Detect which cell encompasses the target text, then output its (x, y) center coordinate. 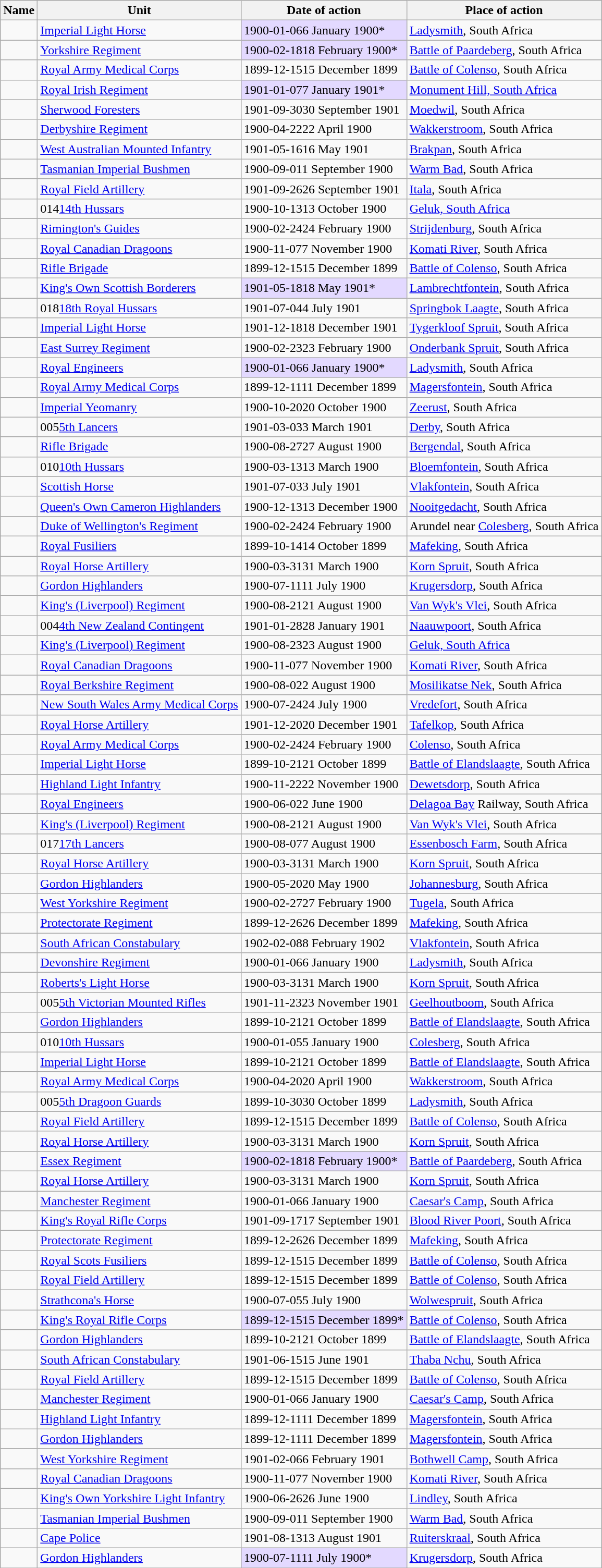
West Australian Mounted Infantry (140, 149)
1901-11-2323 November 1901 (324, 1002)
1900-11-2222 November 1900 (324, 784)
Arundel near Colesberg, South Africa (504, 526)
New South Wales Army Medical Corps (140, 705)
Devonshire Regiment (140, 963)
Ruiterskraal, South Africa (504, 1538)
1900-06-2626 June 1900 (324, 1498)
Imperial Yeomanry (140, 407)
Royal Fusiliers (140, 546)
1901-07-033 July 1901 (324, 486)
Zeerust, South Africa (504, 407)
Geelhoutboom, South Africa (504, 1002)
Royal Berkshire Regiment (140, 685)
1900-08-077 August 1900 (324, 843)
Unit (140, 10)
Brakpan, South Africa (504, 149)
Vredefort, South Africa (504, 705)
Monument Hill, South Africa (504, 90)
Royal Irish Regiment (140, 90)
1901-01-077 January 1901* (324, 90)
Naauwpoort, South Africa (504, 626)
1899-10-1414 October 1899 (324, 546)
East Surrey Regiment (140, 348)
1900-07-2424 July 1900 (324, 705)
Cape Police (140, 1538)
1901-03-033 March 1901 (324, 427)
0044th New Zealand Contingent (140, 626)
Moedwil, South Africa (504, 109)
Bloemfontein, South Africa (504, 467)
1900-08-2727 August 1900 (324, 447)
Essex Regiment (140, 1161)
1900-08-022 August 1900 (324, 685)
Lambrechtfontein, South Africa (504, 288)
Wolwespruit, South Africa (504, 1300)
1901-06-1515 June 1901 (324, 1359)
Place of action (504, 10)
Onderbank Spruit, South Africa (504, 348)
1901-05-1818 May 1901* (324, 288)
Strijdenburg, South Africa (504, 228)
1901-02-066 February 1901 (324, 1459)
Duke of Wellington's Regiment (140, 526)
1901-01-2828 January 1901 (324, 626)
1901-12-2020 December 1901 (324, 725)
1900-04-2020 April 1900 (324, 1082)
Derbyshire Regiment (140, 129)
Tafelkop, South Africa (504, 725)
1900-08-2323 August 1900 (324, 645)
1900-01-055 January 1900 (324, 1042)
1900-07-1111 July 1900 (324, 586)
1899-10-3030 October 1899 (324, 1101)
1900-04-2222 April 1900 (324, 129)
Delagoa Bay Railway, South Africa (504, 804)
King's Own Scottish Borderers (140, 288)
Springbok Laagte, South Africa (504, 308)
1901-07-044 July 1901 (324, 308)
1900-02-2727 February 1900 (324, 903)
Queen's Own Cameron Highlanders (140, 506)
1900-05-2020 May 1900 (324, 884)
Bergendal, South Africa (504, 447)
1901-09-2626 September 1901 (324, 189)
1901-05-1616 May 1901 (324, 149)
Sherwood Foresters (140, 109)
Name (19, 10)
Strathcona's Horse (140, 1300)
Tygerkloof Spruit, South Africa (504, 328)
1900-02-2323 February 1900 (324, 348)
Scottish Horse (140, 486)
Colenso, South Africa (504, 744)
Bothwell Camp, South Africa (504, 1459)
Nooitgedacht, South Africa (504, 506)
Tugela, South Africa (504, 903)
Itala, South Africa (504, 189)
Thaba Nchu, South Africa (504, 1359)
1901-12-1818 December 1901 (324, 328)
0055th Victorian Mounted Rifles (140, 1002)
1900-12-1313 December 1900 (324, 506)
Rimington's Guides (140, 228)
Dewetsdorp, South Africa (504, 784)
0055th Lancers (140, 427)
01717th Lancers (140, 843)
Colesberg, South Africa (504, 1042)
Essenbosch Farm, South Africa (504, 843)
1899-12-1515 December 1899* (324, 1320)
Derby, South Africa (504, 427)
Royal Scots Fusiliers (140, 1260)
Johannesburg, South Africa (504, 884)
01414th Hussars (140, 209)
Yorkshire Regiment (140, 50)
1900-10-2020 October 1900 (324, 407)
1902-02-088 February 1902 (324, 943)
Roberts's Light Horse (140, 983)
0055th Dragoon Guards (140, 1101)
1900-07-1111 July 1900* (324, 1558)
1900-03-1313 March 1900 (324, 467)
01818th Royal Hussars (140, 308)
Blood River Poort, South Africa (504, 1221)
Date of action (324, 10)
1901-08-1313 August 1901 (324, 1538)
1901-09-3030 September 1901 (324, 109)
King's Own Yorkshire Light Infantry (140, 1498)
1901-09-1717 September 1901 (324, 1221)
Lindley, South Africa (504, 1498)
1900-06-022 June 1900 (324, 804)
Mosilikatse Nek, South Africa (504, 685)
1900-10-1313 October 1900 (324, 209)
1900-07-055 July 1900 (324, 1300)
